From the cell containing the given text, extract its center point as (X, Y) coordinate. 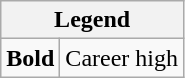
Legend (92, 20)
Career high (122, 58)
Bold (30, 58)
